Locate the cell with the specified text and output its [x, y] center coordinate. 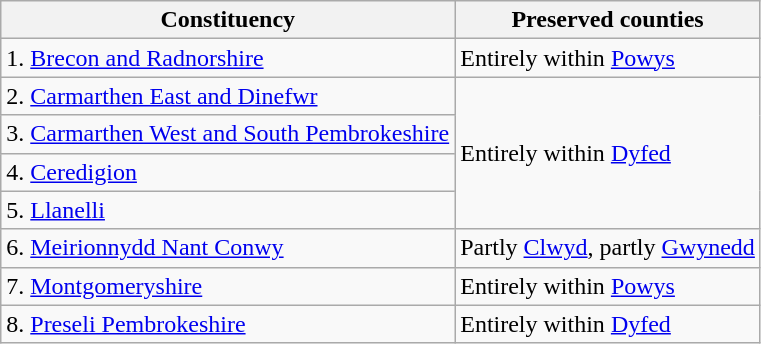
5. Llanelli [228, 210]
6. Meirionnydd Nant Conwy [228, 248]
Preserved counties [608, 20]
1. Brecon and Radnorshire [228, 58]
7. Montgomeryshire [228, 286]
Constituency [228, 20]
Partly Clwyd, partly Gwynedd [608, 248]
2. Carmarthen East and Dinefwr [228, 96]
4. Ceredigion [228, 172]
8. Preseli Pembrokeshire [228, 324]
3. Carmarthen West and South Pembrokeshire [228, 134]
